Detect which cell encompasses the target text, then output its [X, Y] center coordinate. 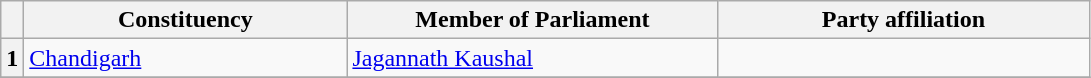
Jagannath Kaushal [532, 58]
Party affiliation [904, 20]
1 [12, 58]
Constituency [186, 20]
Chandigarh [186, 58]
Member of Parliament [532, 20]
